From the cell containing the given text, extract its center point as (X, Y) coordinate. 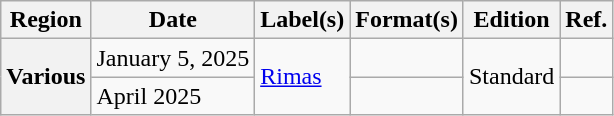
January 5, 2025 (173, 58)
Format(s) (407, 20)
Label(s) (302, 20)
April 2025 (173, 96)
Rimas (302, 77)
Various (46, 77)
Edition (511, 20)
Ref. (586, 20)
Standard (511, 77)
Date (173, 20)
Region (46, 20)
